Capture the cell that displays the provided text and extract its (X, Y) central coordinate. 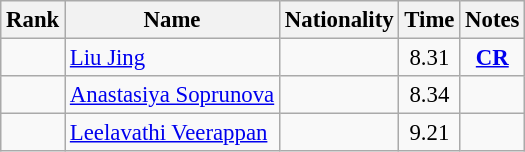
9.21 (430, 133)
Time (430, 20)
Name (172, 20)
CR (492, 58)
Notes (492, 20)
Liu Jing (172, 58)
Anastasiya Soprunova (172, 95)
Nationality (340, 20)
8.34 (430, 95)
Leelavathi Veerappan (172, 133)
Rank (33, 20)
8.31 (430, 58)
